Capture the cell that displays the provided text and extract its (X, Y) central coordinate. 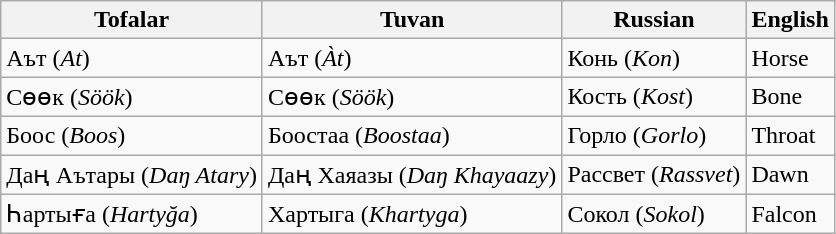
Рассвет (Rassvet) (654, 174)
English (790, 20)
Конь (Kon) (654, 58)
Боос (Boos) (132, 135)
Aът (Àt) (412, 58)
Dawn (790, 174)
Сокол (Sokol) (654, 214)
Throat (790, 135)
Кость (Kost) (654, 97)
Aът (At) (132, 58)
Xартыга (Khartyga) (412, 214)
Горло (Gorlo) (654, 135)
Russian (654, 20)
Даң Хаяазы (Daŋ Khayaazy) (412, 174)
Horse (790, 58)
Bone (790, 97)
Һартыға (Hartyğa) (132, 214)
Tofalar (132, 20)
Falcon (790, 214)
Tuvan (412, 20)
Боостаа (Boostaa) (412, 135)
Даң Аътары (Daŋ Atary) (132, 174)
